Search for the cell housing the specified text and yield its (x, y) center coordinate. 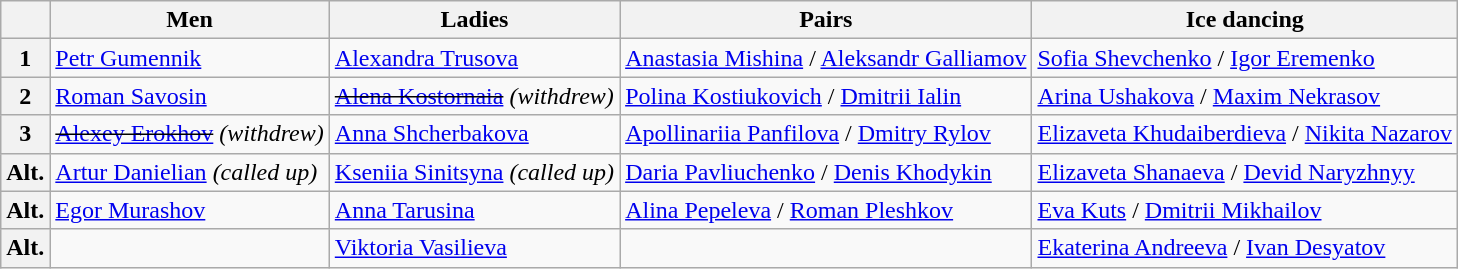
Anna Tarusina (474, 210)
Egor Murashov (190, 210)
Arina Ushakova / Maxim Nekrasov (1245, 96)
Anna Shcherbakova (474, 134)
3 (26, 134)
Pairs (826, 20)
Alina Pepeleva / Roman Pleshkov (826, 210)
Alexandra Trusova (474, 58)
Petr Gumennik (190, 58)
Alexey Erokhov (withdrew) (190, 134)
Ekaterina Andreeva / Ivan Desyatov (1245, 248)
Daria Pavliuchenko / Denis Khodykin (826, 172)
Elizaveta Shanaeva / Devid Naryzhnyy (1245, 172)
Polina Kostiukovich / Dmitrii Ialin (826, 96)
Roman Savosin (190, 96)
Men (190, 20)
1 (26, 58)
Eva Kuts / Dmitrii Mikhailov (1245, 210)
Sofia Shevchenko / Igor Eremenko (1245, 58)
2 (26, 96)
Kseniia Sinitsyna (called up) (474, 172)
Apollinariia Panfilova / Dmitry Rylov (826, 134)
Ice dancing (1245, 20)
Ladies (474, 20)
Viktoria Vasilieva (474, 248)
Elizaveta Khudaiberdieva / Nikita Nazarov (1245, 134)
Anastasia Mishina / Aleksandr Galliamov (826, 58)
Artur Danielian (called up) (190, 172)
Alena Kostornaia (withdrew) (474, 96)
